Search for the cell housing the specified text and yield its [X, Y] center coordinate. 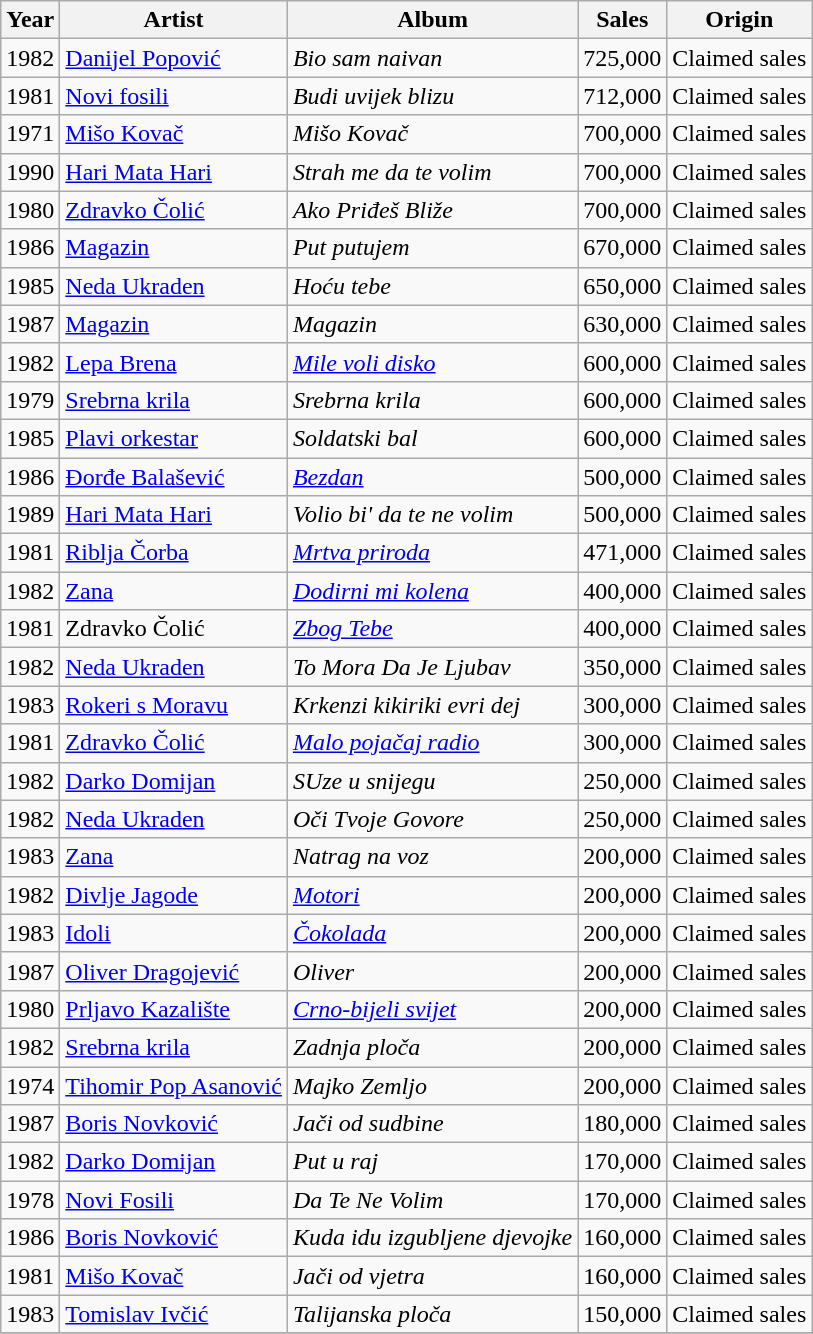
Album [432, 20]
Oliver Dragojević [174, 971]
Malo pojačaj radio [432, 743]
Mrtva priroda [432, 553]
Lepa Brena [174, 362]
Put u raj [432, 1162]
To Mora Da Je Ljubav [432, 667]
Oliver [432, 971]
Jači od sudbine [432, 1124]
Dodirni mi kolena [432, 591]
Đorđe Balašević [174, 477]
Volio bi' da te ne volim [432, 515]
Talijanska ploča [432, 1314]
Sales [622, 20]
Divlje Jagode [174, 895]
Novi Fosili [174, 1200]
Tomislav Ivčić [174, 1314]
Zadnja ploča [432, 1047]
725,000 [622, 58]
Mile voli disko [432, 362]
Zbog Tebe [432, 629]
Artist [174, 20]
Budi uvijek blizu [432, 96]
Tihomir Pop Asanović [174, 1085]
471,000 [622, 553]
Idoli [174, 933]
1974 [30, 1085]
SUze u snijegu [432, 781]
Majko Zemljo [432, 1085]
Danijel Popović [174, 58]
1979 [30, 400]
350,000 [622, 667]
180,000 [622, 1124]
150,000 [622, 1314]
Kuda idu izgubljene djevojke [432, 1238]
630,000 [622, 324]
670,000 [622, 248]
Prljavo Kazalište [174, 1009]
Jači od vjetra [432, 1276]
Bio sam naivan [432, 58]
Year [30, 20]
650,000 [622, 286]
Riblja Čorba [174, 553]
Novi fosili [174, 96]
Origin [740, 20]
Bezdan [432, 477]
Rokeri s Moravu [174, 705]
Čokolada [432, 933]
1971 [30, 134]
Soldatski bal [432, 438]
Krkenzi kikiriki evri dej [432, 705]
712,000 [622, 96]
Hoću tebe [432, 286]
Ako Priđeš Bliže [432, 210]
Oči Tvoje Govore [432, 819]
Strah me da te volim [432, 172]
1989 [30, 515]
1990 [30, 172]
Natrag na voz [432, 857]
Motori [432, 895]
Plavi orkestar [174, 438]
Crno-bijeli svijet [432, 1009]
Put putujem [432, 248]
Da Te Ne Volim [432, 1200]
1978 [30, 1200]
